For the text-containing cell, return its midpoint in [X, Y] coordinate format. 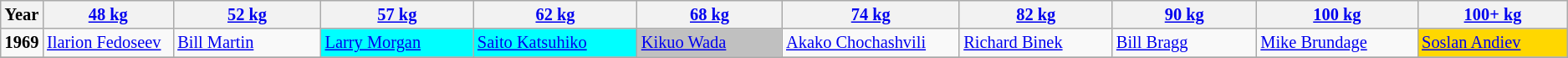
Ilarion Fedoseev [108, 43]
57 kg [397, 14]
Bill Martin [247, 43]
Akako Chochashvili [871, 43]
Larry Morgan [397, 43]
82 kg [1035, 14]
Kikuo Wada [709, 43]
48 kg [108, 14]
Bill Bragg [1184, 43]
68 kg [709, 14]
74 kg [871, 14]
90 kg [1184, 14]
Year [22, 14]
Richard Binek [1035, 43]
100 kg [1336, 14]
62 kg [555, 14]
1969 [22, 43]
Soslan Andiev [1493, 43]
100+ kg [1493, 14]
Mike Brundage [1336, 43]
52 kg [247, 14]
Saito Katsuhiko [555, 43]
